Pinpoint the cell where the given text exists, returning its [x, y] midpoint coordinate. 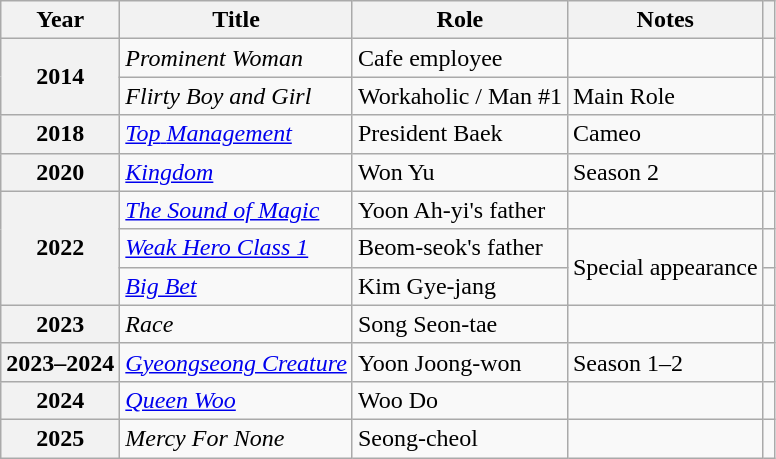
Big Bet [236, 286]
Main Role [665, 96]
Yoon Joong-won [460, 362]
Beom-seok's father [460, 248]
2023 [60, 324]
Seong-cheol [460, 438]
Mercy For None [236, 438]
Season 2 [665, 172]
Special appearance [665, 267]
Woo Do [460, 400]
Notes [665, 20]
2020 [60, 172]
Won Yu [460, 172]
Cafe employee [460, 58]
Queen Woo [236, 400]
Kingdom [236, 172]
Cameo [665, 134]
2022 [60, 248]
2025 [60, 438]
Gyeongseong Creature [236, 362]
Yoon Ah-yi's father [460, 210]
Song Seon-tae [460, 324]
Season 1–2 [665, 362]
Year [60, 20]
2023–2024 [60, 362]
Flirty Boy and Girl [236, 96]
The Sound of Magic [236, 210]
Title [236, 20]
2024 [60, 400]
President Baek [460, 134]
2018 [60, 134]
Race [236, 324]
Prominent Woman [236, 58]
Kim Gye-jang [460, 286]
Role [460, 20]
Workaholic / Man #1 [460, 96]
2014 [60, 77]
Top Management [236, 134]
Weak Hero Class 1 [236, 248]
